Scan for the cell matching the given text and deliver its (x, y) coordinate at center. 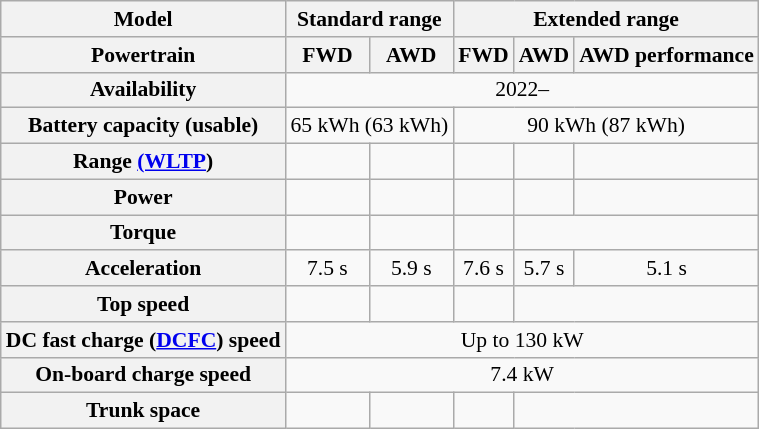
Up to 130 kW (522, 340)
DC fast charge (DCFC) speed (144, 340)
Availability (144, 90)
Power (144, 197)
AWD performance (666, 55)
Range (WLTP) (144, 162)
Battery capacity (usable) (144, 126)
7.4 kW (522, 375)
7.5 s (327, 269)
Extended range (606, 19)
Powertrain (144, 55)
Trunk space (144, 411)
7.6 s (483, 269)
Torque (144, 233)
2022– (522, 90)
5.7 s (544, 269)
Model (144, 19)
Top speed (144, 304)
On-board charge speed (144, 375)
5.9 s (411, 269)
90 kWh (87 kWh) (606, 126)
Acceleration (144, 269)
5.1 s (666, 269)
Standard range (369, 19)
65 kWh (63 kWh) (369, 126)
